Find where the given text appears and provide that cell's center as (x, y) coordinate. 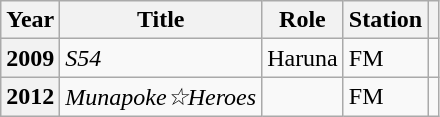
Station (385, 20)
Year (30, 20)
Title (161, 20)
2012 (30, 97)
S54 (161, 58)
Haruna (303, 58)
2009 (30, 58)
Munapoke☆Heroes (161, 97)
Role (303, 20)
